From the cell containing the given text, extract its center point as (X, Y) coordinate. 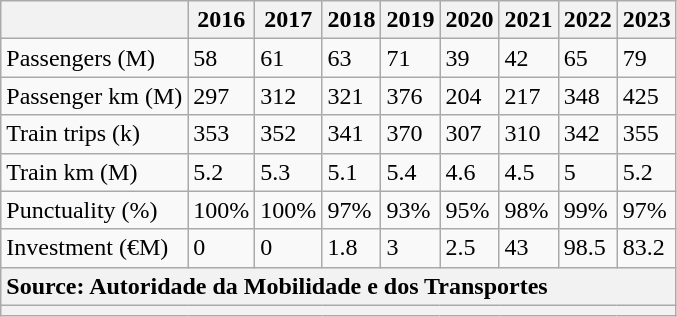
217 (528, 96)
348 (588, 96)
Train trips (k) (94, 134)
Punctuality (%) (94, 210)
93% (410, 210)
2017 (288, 20)
2022 (588, 20)
5 (588, 172)
355 (646, 134)
5.1 (352, 172)
307 (470, 134)
321 (352, 96)
376 (410, 96)
5.3 (288, 172)
352 (288, 134)
43 (528, 248)
98.5 (588, 248)
58 (222, 58)
2023 (646, 20)
98% (528, 210)
65 (588, 58)
310 (528, 134)
83.2 (646, 248)
2016 (222, 20)
2019 (410, 20)
3 (410, 248)
2018 (352, 20)
95% (470, 210)
312 (288, 96)
39 (470, 58)
2021 (528, 20)
425 (646, 96)
4.5 (528, 172)
71 (410, 58)
353 (222, 134)
79 (646, 58)
42 (528, 58)
341 (352, 134)
Passengers (M) (94, 58)
2.5 (470, 248)
1.8 (352, 248)
99% (588, 210)
204 (470, 96)
Passenger km (M) (94, 96)
61 (288, 58)
342 (588, 134)
Source: Autoridade da Mobilidade e dos Transportes (339, 286)
4.6 (470, 172)
63 (352, 58)
297 (222, 96)
370 (410, 134)
Investment (€M) (94, 248)
2020 (470, 20)
5.4 (410, 172)
Train km (M) (94, 172)
